Identify which cell holds the provided text, then report its (X, Y) central coordinate. 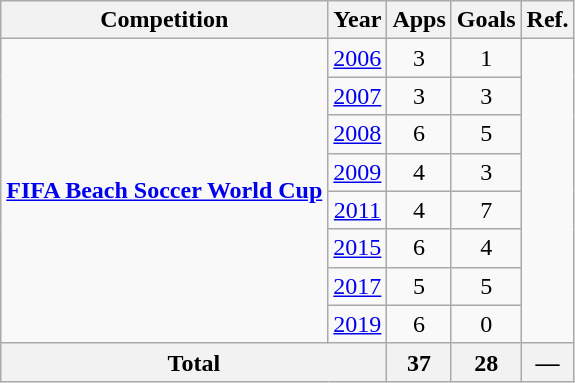
Competition (164, 20)
2007 (358, 96)
7 (486, 210)
2019 (358, 324)
2009 (358, 172)
1 (486, 58)
Year (358, 20)
2006 (358, 58)
FIFA Beach Soccer World Cup (164, 191)
2017 (358, 286)
— (548, 362)
0 (486, 324)
Goals (486, 20)
37 (419, 362)
2011 (358, 210)
Apps (419, 20)
Ref. (548, 20)
2015 (358, 248)
2008 (358, 134)
28 (486, 362)
Total (194, 362)
